Determine the [x, y] coordinate at the center of the cell enclosing the given text.  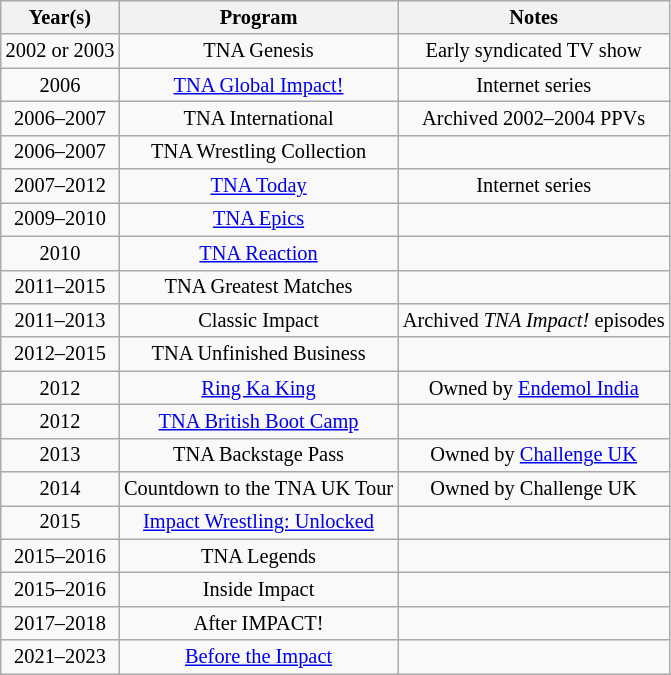
2014 [60, 489]
2012–2015 [60, 354]
Archived TNA Impact! episodes [534, 320]
Archived 2002–2004 PPVs [534, 118]
Countdown to the TNA UK Tour [258, 489]
2011–2015 [60, 287]
2002 or 2003 [60, 51]
TNA Epics [258, 219]
2017–2018 [60, 623]
Early syndicated TV show [534, 51]
TNA Global Impact! [258, 85]
TNA Legends [258, 556]
TNA Today [258, 186]
TNA Reaction [258, 253]
2015 [60, 522]
2010 [60, 253]
Before the Impact [258, 657]
2013 [60, 455]
Notes [534, 17]
TNA Wrestling Collection [258, 152]
Inside Impact [258, 589]
TNA Greatest Matches [258, 287]
Ring Ka King [258, 388]
2009–2010 [60, 219]
Program [258, 17]
TNA International [258, 118]
2006 [60, 85]
TNA Unfinished Business [258, 354]
Year(s) [60, 17]
Owned by Endemol India [534, 388]
TNA British Boot Camp [258, 421]
Impact Wrestling: Unlocked [258, 522]
Classic Impact [258, 320]
TNA Backstage Pass [258, 455]
2011–2013 [60, 320]
2021–2023 [60, 657]
2007–2012 [60, 186]
After IMPACT! [258, 623]
TNA Genesis [258, 51]
